Find where the given text appears and provide that cell's center as [X, Y] coordinate. 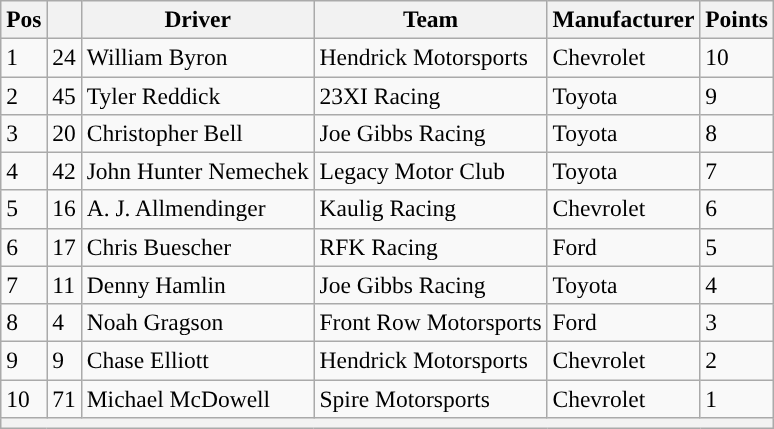
23XI Racing [430, 95]
Chase Elliott [198, 360]
71 [64, 398]
John Hunter Nemechek [198, 171]
20 [64, 133]
Denny Hamlin [198, 285]
Driver [198, 19]
Pos [24, 19]
16 [64, 209]
45 [64, 95]
42 [64, 171]
Legacy Motor Club [430, 171]
11 [64, 285]
A. J. Allmendinger [198, 209]
Spire Motorsports [430, 398]
24 [64, 57]
Christopher Bell [198, 133]
Manufacturer [624, 19]
Team [430, 19]
Points [737, 19]
Michael McDowell [198, 398]
Noah Gragson [198, 322]
RFK Racing [430, 247]
Tyler Reddick [198, 95]
Kaulig Racing [430, 209]
Front Row Motorsports [430, 322]
17 [64, 247]
William Byron [198, 57]
Chris Buescher [198, 247]
